Locate the cell with the specified text and output its [X, Y] center coordinate. 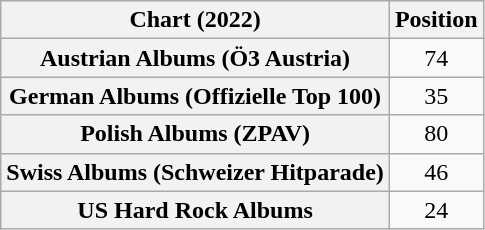
German Albums (Offizielle Top 100) [196, 96]
US Hard Rock Albums [196, 210]
80 [436, 134]
24 [436, 210]
74 [436, 58]
Position [436, 20]
Swiss Albums (Schweizer Hitparade) [196, 172]
46 [436, 172]
Austrian Albums (Ö3 Austria) [196, 58]
35 [436, 96]
Polish Albums (ZPAV) [196, 134]
Chart (2022) [196, 20]
